Identify which cell holds the provided text, then report its [x, y] central coordinate. 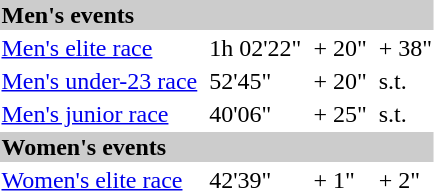
52'45" [256, 81]
+ 25" [340, 114]
Women's events [217, 147]
40'06" [256, 114]
Men's junior race [100, 114]
1h 02'22" [256, 48]
Men's elite race [100, 48]
Men's under-23 race [100, 81]
+ 38" [405, 48]
Men's events [217, 15]
